Search for the cell housing the specified text and yield its (x, y) center coordinate. 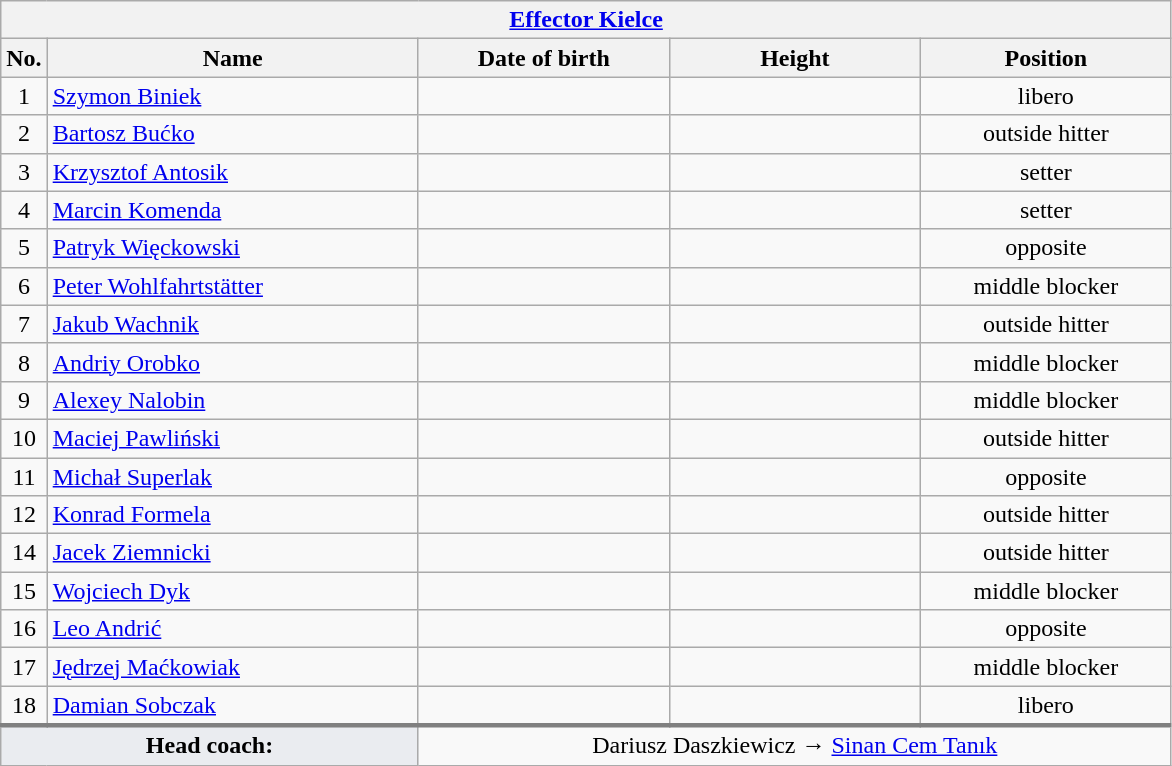
Krzysztof Antosik (232, 172)
Leo Andrić (232, 629)
12 (24, 515)
Michał Superlak (232, 477)
10 (24, 438)
18 (24, 706)
No. (24, 58)
5 (24, 248)
Bartosz Bućko (232, 134)
Effector Kielce (586, 20)
Date of birth (544, 58)
Damian Sobczak (232, 706)
Peter Wohlfahrtstätter (232, 286)
Patryk Więckowski (232, 248)
7 (24, 324)
15 (24, 591)
Name (232, 58)
Szymon Biniek (232, 96)
Alexey Nalobin (232, 400)
Maciej Pawliński (232, 438)
4 (24, 210)
Jacek Ziemnicki (232, 553)
17 (24, 667)
Wojciech Dyk (232, 591)
14 (24, 553)
16 (24, 629)
3 (24, 172)
Head coach: (210, 745)
Jędrzej Maćkowiak (232, 667)
Andriy Orobko (232, 362)
11 (24, 477)
Height (794, 58)
8 (24, 362)
9 (24, 400)
Marcin Komenda (232, 210)
Jakub Wachnik (232, 324)
1 (24, 96)
Konrad Formela (232, 515)
2 (24, 134)
6 (24, 286)
Dariusz Daszkiewicz → Sinan Cem Tanık (794, 745)
Position (1046, 58)
